For the text-containing cell, return its midpoint in (x, y) coordinate format. 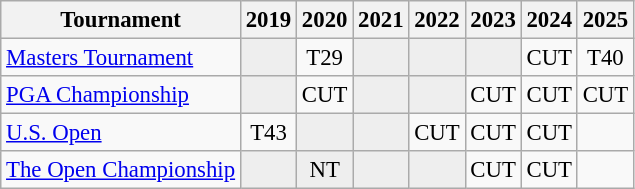
2023 (493, 20)
2020 (325, 20)
2024 (549, 20)
2019 (268, 20)
2025 (605, 20)
T40 (605, 58)
T29 (325, 58)
PGA Championship (121, 95)
Tournament (121, 20)
T43 (268, 133)
U.S. Open (121, 133)
The Open Championship (121, 170)
NT (325, 170)
2021 (381, 20)
Masters Tournament (121, 58)
2022 (437, 20)
